For the text-containing cell, return its midpoint in (X, Y) coordinate format. 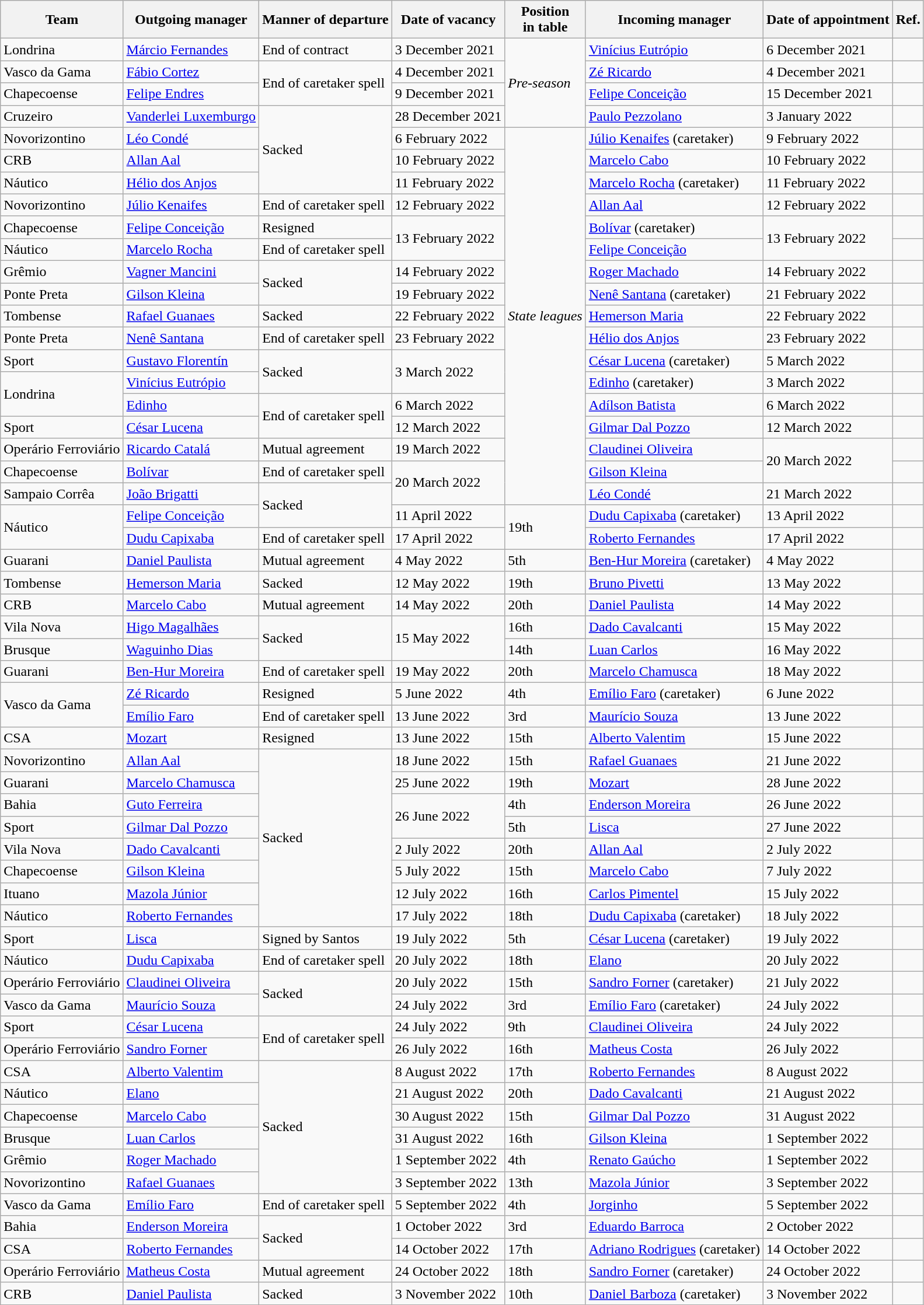
Sandro Forner (191, 1049)
18 May 2022 (828, 672)
Bolívar (caretaker) (674, 227)
14th (545, 650)
Higo Magalhães (191, 627)
Eduardo Barroca (674, 1227)
End of contract (326, 50)
Signed by Santos (326, 938)
13th (545, 1182)
27 June 2022 (828, 827)
11 April 2022 (448, 516)
Edinho (191, 405)
Marcelo Rocha (191, 249)
Paulo Pezzolano (674, 116)
18 June 2022 (448, 760)
Júlio Kenaifes (191, 205)
Team (62, 20)
30 August 2022 (448, 1116)
Nenê Santana (caretaker) (674, 294)
Vagner Mancini (191, 271)
Carlos Pimentel (674, 894)
Fábio Cortez (191, 72)
19 May 2022 (448, 672)
6 June 2022 (828, 694)
Positionin table (545, 20)
Outgoing manager (191, 20)
Jorginho (674, 1205)
21 July 2022 (828, 982)
21 June 2022 (828, 760)
3 December 2021 (448, 50)
5 March 2022 (828, 361)
2 October 2022 (828, 1227)
Manner of departure (326, 20)
Guto Ferreira (191, 805)
Date of vacancy (448, 20)
15 July 2022 (828, 894)
13 April 2022 (828, 516)
19 March 2022 (448, 449)
Sampaio Corrêa (62, 494)
25 June 2022 (448, 783)
16 May 2022 (828, 650)
Ricardo Catalá (191, 449)
13 May 2022 (828, 582)
1 October 2022 (448, 1227)
9 December 2021 (448, 94)
Adílson Batista (674, 405)
Júlio Kenaifes (caretaker) (674, 138)
10th (545, 1293)
Gustavo Florentín (191, 361)
5 June 2022 (448, 694)
Marcelo Rocha (caretaker) (674, 183)
17 July 2022 (448, 916)
Ben-Hur Moreira (191, 672)
15 December 2021 (828, 94)
9 February 2022 (828, 138)
Adriano Rodrigues (caretaker) (674, 1249)
6 February 2022 (448, 138)
Pre-season (545, 83)
Bolívar (191, 472)
5 July 2022 (448, 871)
7 July 2022 (828, 871)
Date of appointment (828, 20)
21 February 2022 (828, 294)
3 January 2022 (828, 116)
28 December 2021 (448, 116)
Ben-Hur Moreira (caretaker) (674, 560)
Nenê Santana (191, 339)
12 July 2022 (448, 894)
6 December 2021 (828, 50)
João Brigatti (191, 494)
Ref. (908, 20)
Ituano (62, 894)
18 July 2022 (828, 916)
28 June 2022 (828, 783)
19 February 2022 (448, 294)
Bruno Pivetti (674, 582)
State leagues (545, 316)
Daniel Barboza (caretaker) (674, 1293)
Márcio Fernandes (191, 50)
Waguinho Dias (191, 650)
Felipe Endres (191, 94)
Renato Gaúcho (674, 1160)
15 June 2022 (828, 738)
Vanderlei Luxemburgo (191, 116)
12 May 2022 (448, 582)
9th (545, 1027)
21 March 2022 (828, 494)
Edinho (caretaker) (674, 383)
Incoming manager (674, 20)
Cruzeiro (62, 116)
